Search for the cell housing the specified text and yield its [x, y] center coordinate. 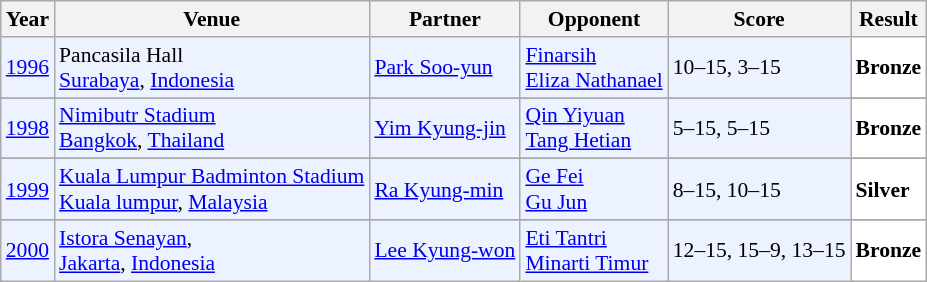
Istora Senayan,Jakarta, Indonesia [212, 250]
Venue [212, 19]
Partner [444, 19]
Lee Kyung-won [444, 250]
Score [760, 19]
8–15, 10–15 [760, 190]
Qin Yiyuan Tang Hetian [594, 128]
Finarsih Eliza Nathanael [594, 68]
Nimibutr StadiumBangkok, Thailand [212, 128]
Pancasila HallSurabaya, Indonesia [212, 68]
Kuala Lumpur Badminton StadiumKuala lumpur, Malaysia [212, 190]
Eti Tantri Minarti Timur [594, 250]
Year [28, 19]
Ge Fei Gu Jun [594, 190]
1996 [28, 68]
Yim Kyung-jin [444, 128]
12–15, 15–9, 13–15 [760, 250]
10–15, 3–15 [760, 68]
1998 [28, 128]
1999 [28, 190]
Silver [889, 190]
Park Soo-yun [444, 68]
Opponent [594, 19]
Result [889, 19]
5–15, 5–15 [760, 128]
2000 [28, 250]
Ra Kyung-min [444, 190]
